Search for the cell housing the specified text and yield its [x, y] center coordinate. 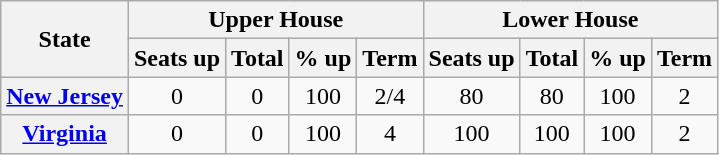
2/4 [390, 96]
State [65, 39]
Lower House [570, 20]
Virginia [65, 134]
4 [390, 134]
Upper House [276, 20]
New Jersey [65, 96]
